Determine the (X, Y) coordinate at the center of the cell enclosing the given text.  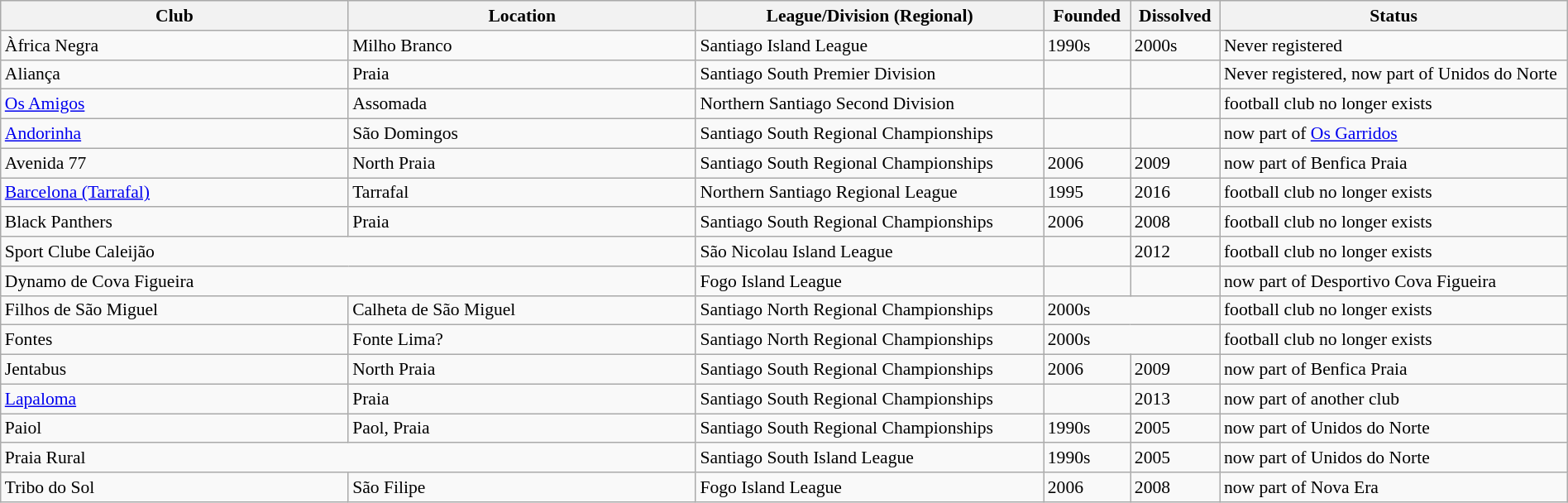
Assomada (522, 104)
2012 (1175, 251)
Dissolved (1175, 16)
Status (1394, 16)
Black Panthers (174, 223)
Os Amigos (174, 104)
Paiol (174, 429)
Fonte Lima? (522, 340)
Filhos de São Miguel (174, 310)
Lapaloma (174, 399)
São Nicolau Island League (869, 251)
now part of Os Garridos (1394, 134)
Jentabus (174, 370)
Fontes (174, 340)
Northern Santiago Regional League (869, 193)
2016 (1175, 193)
now part of Desportivo Cova Figueira (1394, 281)
Paol, Praia (522, 429)
League/Division (Regional) (869, 16)
Santiago South Island League (869, 458)
Sport Clube Caleijão (349, 251)
Dynamo de Cova Figueira (349, 281)
Location (522, 16)
Northern Santiago Second Division (869, 104)
Milho Branco (522, 46)
1995 (1087, 193)
Founded (1087, 16)
Avenida 77 (174, 163)
Calheta de São Miguel (522, 310)
Àfrica Negra (174, 46)
Never registered, now part of Unidos do Norte (1394, 74)
Never registered (1394, 46)
São Filipe (522, 487)
Praia Rural (349, 458)
São Domingos (522, 134)
Aliança (174, 74)
Santiago South Premier Division (869, 74)
now part of another club (1394, 399)
Andorinha (174, 134)
Barcelona (Tarrafal) (174, 193)
2013 (1175, 399)
now part of Nova Era (1394, 487)
Tarrafal (522, 193)
Tribo do Sol (174, 487)
Santiago Island League (869, 46)
Club (174, 16)
